Return (X, Y) of the center of cell containing provided text 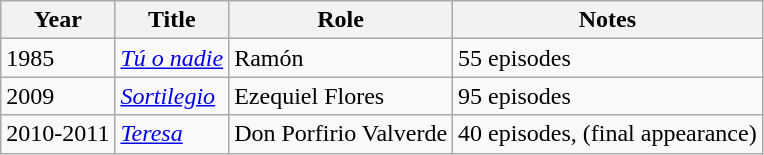
40 episodes, (final appearance) (608, 134)
Sortilegio (172, 96)
Teresa (172, 134)
Don Porfirio Valverde (341, 134)
1985 (58, 58)
2010-2011 (58, 134)
Title (172, 20)
Ramón (341, 58)
55 episodes (608, 58)
Tú o nadie (172, 58)
Notes (608, 20)
95 episodes (608, 96)
Role (341, 20)
Ezequiel Flores (341, 96)
Year (58, 20)
2009 (58, 96)
